Search for the cell housing the specified text and yield its [X, Y] center coordinate. 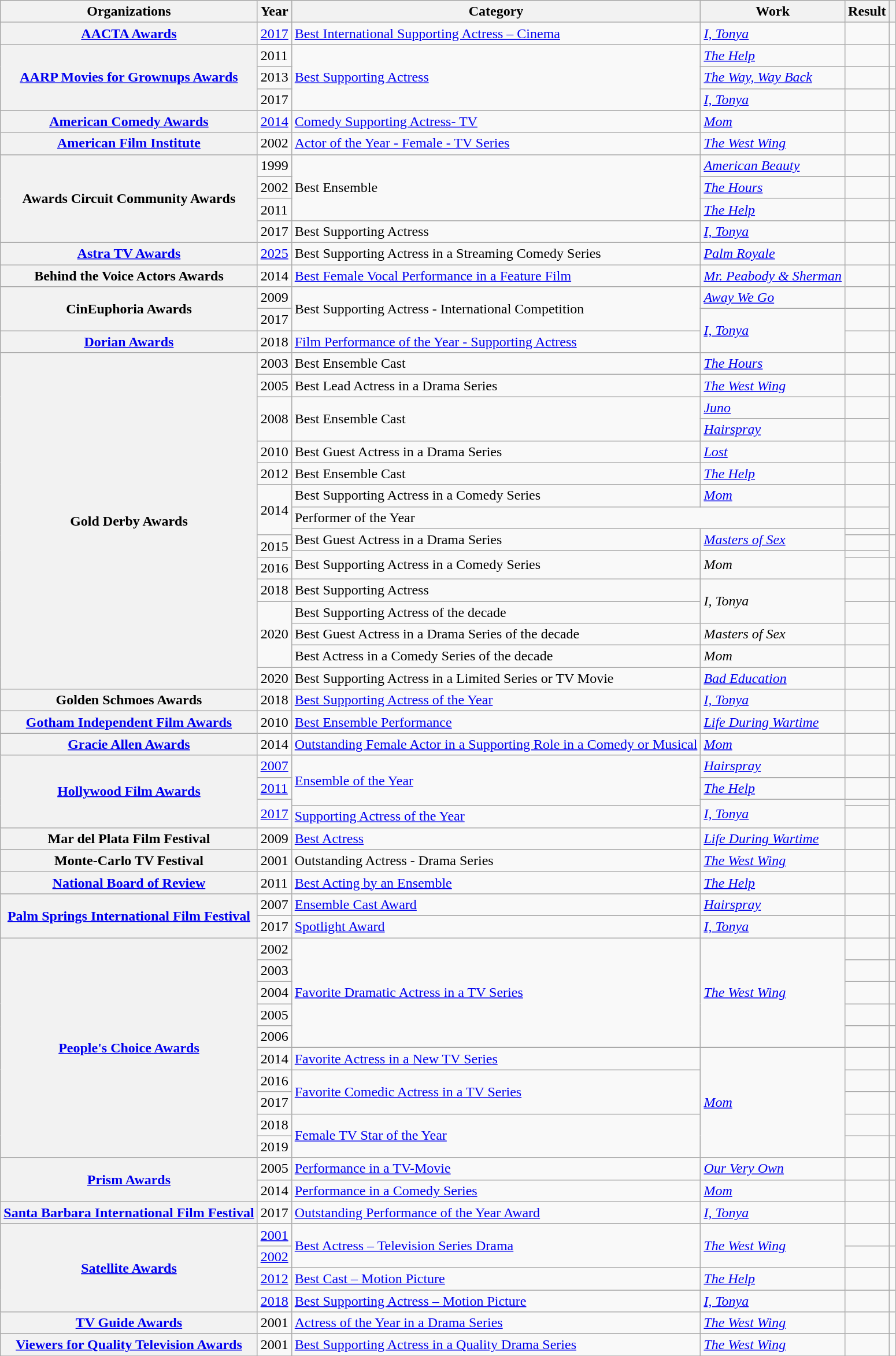
Outstanding Actress - Drama Series [496, 860]
Best Supporting Actress in a Quality Drama Series [496, 1345]
Supporting Actress of the Year [496, 816]
Away We Go [773, 298]
Viewers for Quality Television Awards [129, 1345]
Satellite Awards [129, 1268]
Favorite Dramatic Actress in a TV Series [496, 993]
People's Choice Awards [129, 1048]
Performer of the Year [568, 518]
Actor of the Year - Female - TV Series [496, 143]
1999 [274, 165]
2013 [274, 77]
Our Very Own [773, 1169]
Best Supporting Actress of the decade [496, 612]
Best Actress [496, 838]
Mar del Plata Film Festival [129, 838]
Palm Royale [773, 253]
Best Supporting Actress in a Streaming Comedy Series [496, 253]
Work [773, 12]
AACTA Awards [129, 34]
Ensemble Cast Award [496, 904]
Mr. Peabody & Sherman [773, 276]
2006 [274, 1037]
Outstanding Female Actor in a Supporting Role in a Comedy or Musical [496, 744]
Female TV Star of the Year [496, 1136]
Gracie Allen Awards [129, 744]
CinEuphoria Awards [129, 309]
Best Supporting Actress - International Competition [496, 309]
Comedy Supporting Actress- TV [496, 121]
Result [867, 12]
Spotlight Award [496, 926]
American Comedy Awards [129, 121]
American Beauty [773, 165]
Best Ensemble [496, 187]
Ensemble of the Year [496, 781]
Hollywood Film Awards [129, 791]
2015 [274, 546]
Behind the Voice Actors Awards [129, 276]
Best Actress – Television Series Drama [496, 1246]
Best Acting by an Ensemble [496, 882]
2025 [274, 253]
Favorite Actress in a New TV Series [496, 1059]
Golden Schmoes Awards [129, 700]
Best Supporting Actress of the Year [496, 700]
Santa Barbara International Film Festival [129, 1213]
Palm Springs International Film Festival [129, 915]
Best Guest Actress in a Drama Series of the decade [496, 634]
Gold Derby Awards [129, 521]
Best Actress in a Comedy Series of the decade [496, 656]
Actress of the Year in a Drama Series [496, 1323]
Best Ensemble Performance [496, 722]
Best International Supporting Actress – Cinema [496, 34]
The Way, Way Back [773, 77]
2008 [274, 419]
AARP Movies for Grownups Awards [129, 77]
Performance in a Comedy Series [496, 1191]
Performance in a TV-Movie [496, 1169]
Favorite Comedic Actress in a TV Series [496, 1092]
Best Supporting Actress in a Limited Series or TV Movie [496, 678]
Lost [773, 452]
TV Guide Awards [129, 1323]
Best Cast – Motion Picture [496, 1279]
Dorian Awards [129, 342]
National Board of Review [129, 882]
Prism Awards [129, 1180]
Best Female Vocal Performance in a Feature Film [496, 276]
Best Supporting Actress – Motion Picture [496, 1300]
Juno [773, 408]
Best Lead Actress in a Drama Series [496, 386]
American Film Institute [129, 143]
Bad Education [773, 678]
2004 [274, 993]
Category [496, 12]
Outstanding Performance of the Year Award [496, 1213]
Gotham Independent Film Awards [129, 722]
Monte-Carlo TV Festival [129, 860]
Film Performance of the Year - Supporting Actress [496, 342]
2019 [274, 1147]
Awards Circuit Community Awards [129, 198]
Year [274, 12]
Organizations [129, 12]
Astra TV Awards [129, 253]
